Return [x, y] of the center of cell containing provided text 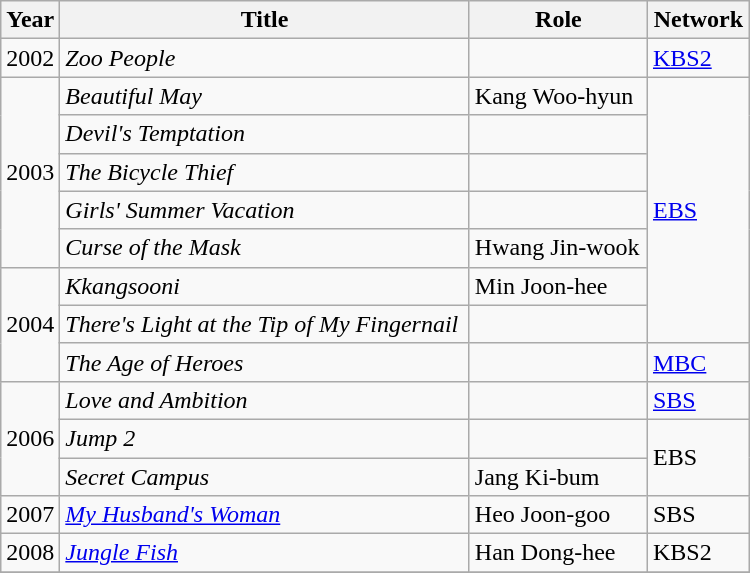
Devil's Temptation [265, 134]
Secret Campus [265, 477]
Title [265, 20]
Jungle Fish [265, 553]
Kang Woo-hyun [558, 96]
Zoo People [265, 58]
Beautiful May [265, 96]
Jang Ki-bum [558, 477]
Han Dong-hee [558, 553]
2008 [30, 553]
The Bicycle Thief [265, 172]
2006 [30, 438]
2004 [30, 324]
There's Light at the Tip of My Fingernail [265, 324]
Love and Ambition [265, 400]
Role [558, 20]
Girls' Summer Vacation [265, 210]
Year [30, 20]
2007 [30, 515]
MBC [698, 362]
My Husband's Woman [265, 515]
Network [698, 20]
Kkangsooni [265, 286]
Jump 2 [265, 438]
2002 [30, 58]
Min Joon-hee [558, 286]
Heo Joon-goo [558, 515]
Curse of the Mask [265, 248]
The Age of Heroes [265, 362]
2003 [30, 172]
Hwang Jin-wook [558, 248]
